Determine the (x, y) coordinate at the center of the cell enclosing the given text.  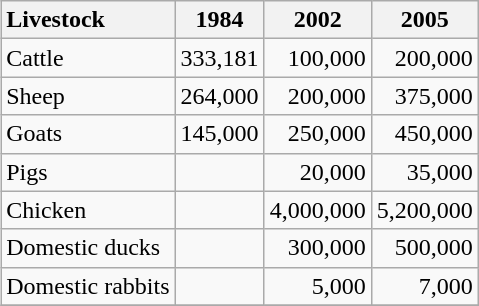
2005 (424, 20)
300,000 (318, 248)
145,000 (220, 134)
5,200,000 (424, 210)
Cattle (88, 58)
450,000 (424, 134)
2002 (318, 20)
375,000 (424, 96)
7,000 (424, 286)
1984 (220, 20)
250,000 (318, 134)
Goats (88, 134)
5,000 (318, 286)
100,000 (318, 58)
264,000 (220, 96)
Sheep (88, 96)
4,000,000 (318, 210)
Livestock (88, 20)
Pigs (88, 172)
20,000 (318, 172)
Domestic ducks (88, 248)
333,181 (220, 58)
Domestic rabbits (88, 286)
35,000 (424, 172)
500,000 (424, 248)
Chicken (88, 210)
